Return the [x, y] coordinate for the center point of the cell that contains the specified text.  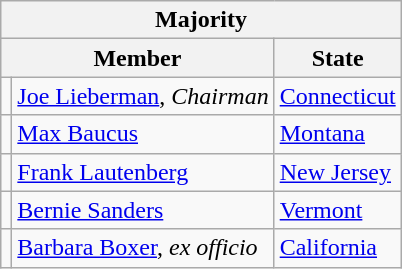
California [338, 248]
Montana [338, 134]
New Jersey [338, 172]
Joe Lieberman, Chairman [143, 96]
Vermont [338, 210]
State [338, 58]
Barbara Boxer, ex officio [143, 248]
Max Baucus [143, 134]
Connecticut [338, 96]
Bernie Sanders [143, 210]
Majority [201, 20]
Frank Lautenberg [143, 172]
Member [138, 58]
